Provide the [x, y] coordinate of the cell's center where the given text is located.  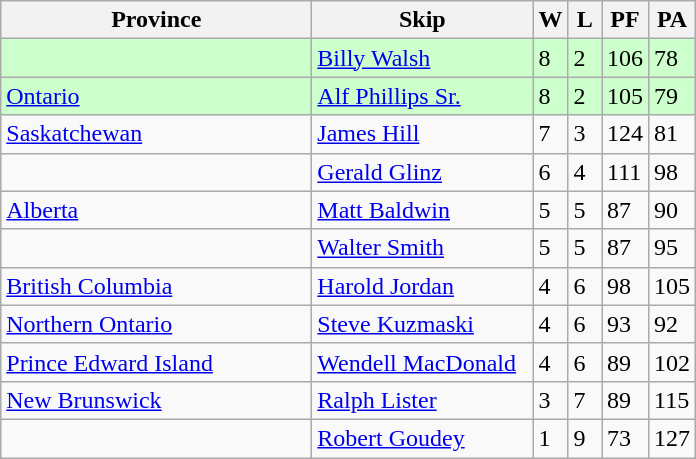
Walter Smith [422, 248]
Saskatchewan [156, 134]
115 [672, 400]
L [585, 20]
81 [672, 134]
W [550, 20]
Wendell MacDonald [422, 362]
PF [626, 20]
Billy Walsh [422, 58]
124 [626, 134]
Robert Goudey [422, 438]
New Brunswick [156, 400]
Steve Kuzmaski [422, 324]
Gerald Glinz [422, 172]
111 [626, 172]
Northern Ontario [156, 324]
92 [672, 324]
102 [672, 362]
Skip [422, 20]
Prince Edward Island [156, 362]
1 [550, 438]
Province [156, 20]
90 [672, 210]
PA [672, 20]
93 [626, 324]
James Hill [422, 134]
Alberta [156, 210]
127 [672, 438]
Harold Jordan [422, 286]
Ontario [156, 96]
Alf Phillips Sr. [422, 96]
95 [672, 248]
106 [626, 58]
79 [672, 96]
Matt Baldwin [422, 210]
78 [672, 58]
British Columbia [156, 286]
9 [585, 438]
73 [626, 438]
Ralph Lister [422, 400]
